Return the [X, Y] coordinate for the center point of the cell that contains the specified text.  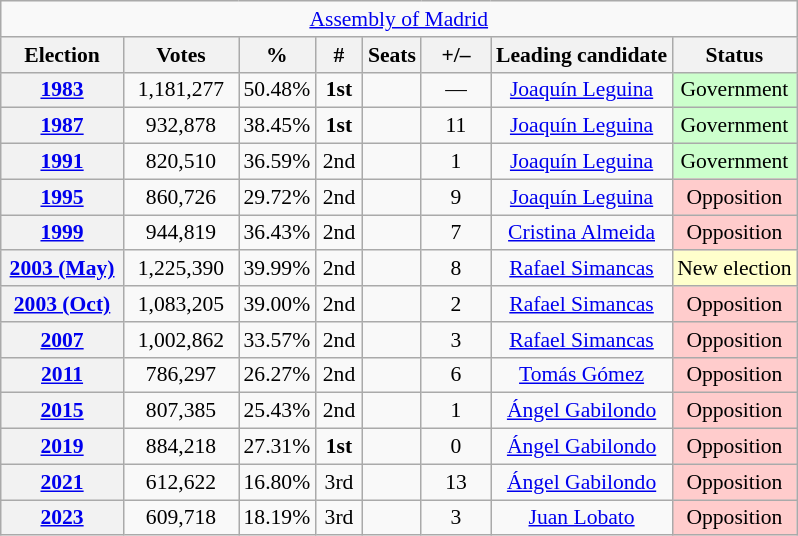
0 [456, 447]
38.45% [276, 126]
612,622 [180, 482]
6 [456, 375]
8 [456, 269]
13 [456, 482]
18.19% [276, 518]
2 [456, 304]
7 [456, 233]
39.00% [276, 304]
Tomás Gómez [582, 375]
9 [456, 197]
Leading candidate [582, 55]
944,819 [180, 233]
1,002,862 [180, 340]
2011 [62, 375]
+/– [456, 55]
36.43% [276, 233]
Cristina Almeida [582, 233]
Juan Lobato [582, 518]
807,385 [180, 411]
Status [734, 55]
# [339, 55]
29.72% [276, 197]
Votes [180, 55]
— [456, 90]
25.43% [276, 411]
884,218 [180, 447]
2015 [62, 411]
16.80% [276, 482]
860,726 [180, 197]
Election [62, 55]
Assembly of Madrid [399, 19]
1991 [62, 162]
2019 [62, 447]
1,181,277 [180, 90]
1999 [62, 233]
Seats [392, 55]
2023 [62, 518]
1995 [62, 197]
2003 (Oct) [62, 304]
1983 [62, 90]
27.31% [276, 447]
11 [456, 126]
820,510 [180, 162]
786,297 [180, 375]
39.99% [276, 269]
932,878 [180, 126]
36.59% [276, 162]
33.57% [276, 340]
1987 [62, 126]
50.48% [276, 90]
2021 [62, 482]
1,225,390 [180, 269]
609,718 [180, 518]
1,083,205 [180, 304]
% [276, 55]
New election [734, 269]
26.27% [276, 375]
2003 (May) [62, 269]
2007 [62, 340]
